Output the (X, Y) coordinate of the center of the cell containing the given text.  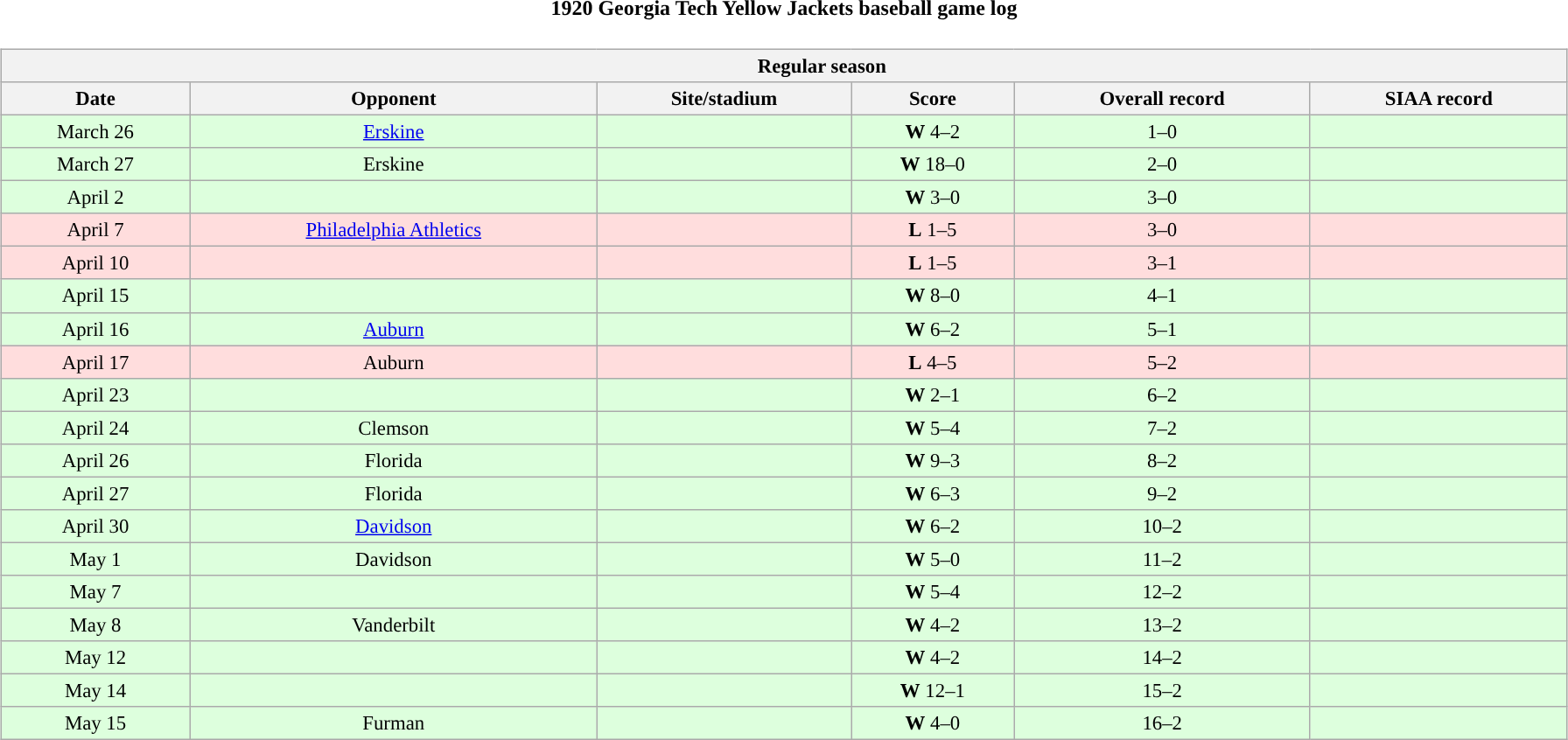
5–1 (1162, 329)
Score (933, 99)
May 8 (96, 625)
16–2 (1162, 723)
11–2 (1162, 559)
13–2 (1162, 625)
W 12–1 (933, 691)
April 7 (96, 230)
Site/stadium (724, 99)
1–0 (1162, 131)
May 1 (96, 559)
May 14 (96, 691)
April 16 (96, 329)
Clemson (394, 428)
L 4–5 (933, 362)
W 9–3 (933, 460)
SIAA record (1438, 99)
Regular season (784, 66)
W 18–0 (933, 164)
April 15 (96, 296)
Vanderbilt (394, 625)
14–2 (1162, 658)
W 4–0 (933, 723)
12–2 (1162, 592)
April 24 (96, 428)
W 2–1 (933, 394)
March 26 (96, 131)
April 17 (96, 362)
6–2 (1162, 394)
Opponent (394, 99)
April 2 (96, 198)
W 6–3 (933, 493)
April 23 (96, 394)
8–2 (1162, 460)
4–1 (1162, 296)
W 3–0 (933, 198)
10–2 (1162, 527)
Furman (394, 723)
May 15 (96, 723)
15–2 (1162, 691)
5–2 (1162, 362)
March 27 (96, 164)
W 8–0 (933, 296)
9–2 (1162, 493)
April 27 (96, 493)
7–2 (1162, 428)
April 30 (96, 527)
May 7 (96, 592)
W 5–0 (933, 559)
2–0 (1162, 164)
Overall record (1162, 99)
April 10 (96, 263)
3–1 (1162, 263)
Date (96, 99)
Philadelphia Athletics (394, 230)
May 12 (96, 658)
April 26 (96, 460)
